Pinpoint the cell where the given text exists, returning its [x, y] midpoint coordinate. 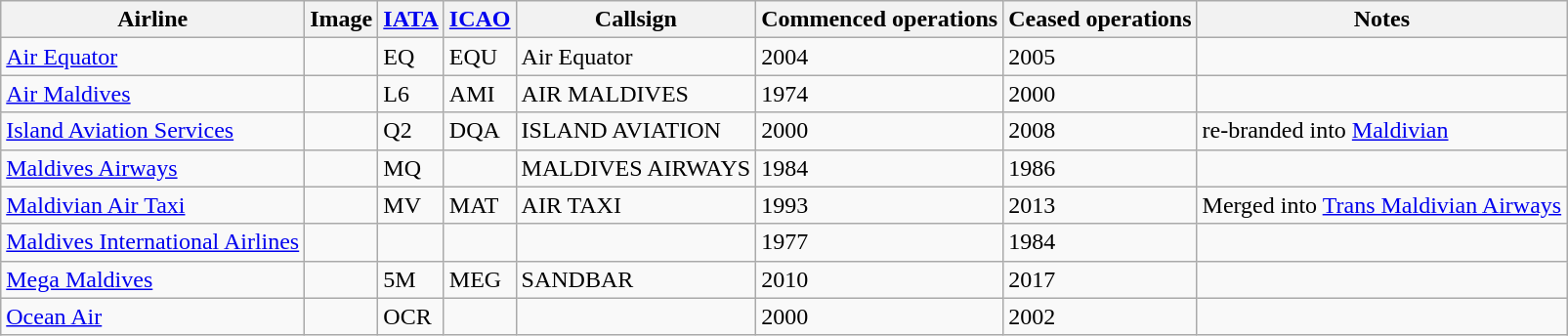
DQA [480, 131]
AIR MALDIVES [636, 94]
MQ [411, 168]
IATA [411, 20]
Q2 [411, 131]
MV [411, 205]
Notes [1381, 20]
Image [342, 20]
Island Aviation Services [152, 131]
2008 [1100, 131]
Ceased operations [1100, 20]
5M [411, 279]
Merged into Trans Maldivian Airways [1381, 205]
Mega Maldives [152, 279]
Maldives Airways [152, 168]
2002 [1100, 316]
Commenced operations [879, 20]
ICAO [480, 20]
MEG [480, 279]
1993 [879, 205]
EQ [411, 57]
MAT [480, 205]
Air Maldives [152, 94]
2017 [1100, 279]
2005 [1100, 57]
OCR [411, 316]
L6 [411, 94]
Maldives International Airlines [152, 242]
2004 [879, 57]
1986 [1100, 168]
1977 [879, 242]
1974 [879, 94]
EQU [480, 57]
Callsign [636, 20]
Maldivian Air Taxi [152, 205]
2013 [1100, 205]
MALDIVES AIRWAYS [636, 168]
ISLAND AVIATION [636, 131]
Airline [152, 20]
SANDBAR [636, 279]
2010 [879, 279]
AIR TAXI [636, 205]
Ocean Air [152, 316]
AMI [480, 94]
re-branded into Maldivian [1381, 131]
